Return the (X, Y) coordinate for the center point of the cell that contains the specified text.  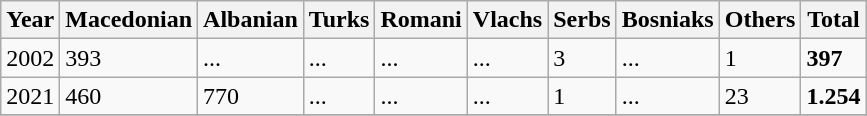
Serbs (582, 20)
Albanian (251, 20)
2002 (30, 58)
Turks (339, 20)
Vlachs (507, 20)
460 (129, 96)
1.254 (834, 96)
Romani (421, 20)
Total (834, 20)
Bosniaks (668, 20)
770 (251, 96)
Macedonian (129, 20)
397 (834, 58)
2021 (30, 96)
393 (129, 58)
Others (760, 20)
23 (760, 96)
3 (582, 58)
Year (30, 20)
